Pinpoint the cell where the given text exists, returning its (X, Y) midpoint coordinate. 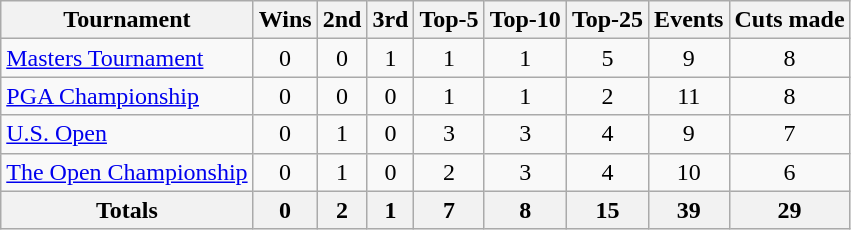
Top-10 (525, 20)
3rd (390, 20)
The Open Championship (127, 172)
15 (607, 210)
PGA Championship (127, 96)
Masters Tournament (127, 58)
Wins (285, 20)
Top-5 (449, 20)
39 (689, 210)
5 (607, 58)
Top-25 (607, 20)
10 (689, 172)
Cuts made (790, 20)
11 (689, 96)
Events (689, 20)
2nd (342, 20)
Tournament (127, 20)
29 (790, 210)
U.S. Open (127, 134)
Totals (127, 210)
6 (790, 172)
